Identify which cell holds the provided text, then report its [x, y] central coordinate. 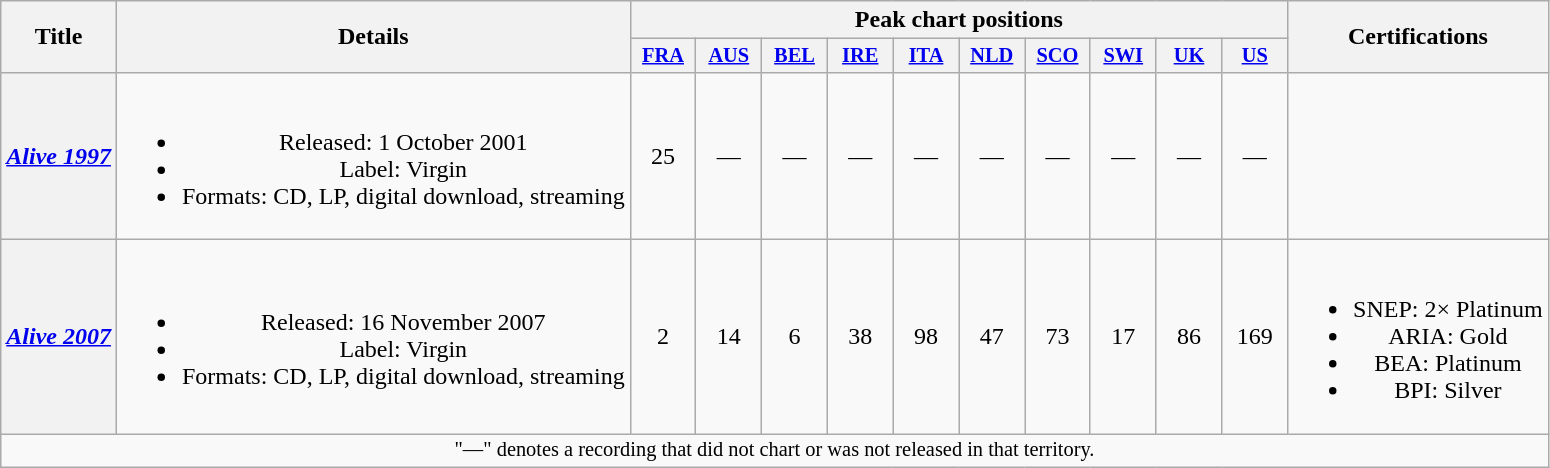
Peak chart positions [958, 20]
Certifications [1418, 37]
169 [1255, 337]
Alive 1997 [59, 156]
ITA [926, 56]
73 [1058, 337]
Details [373, 37]
SWI [1123, 56]
38 [860, 337]
US [1255, 56]
SNEP: 2× PlatinumARIA: GoldBEA: PlatinumBPI: Silver [1418, 337]
IRE [860, 56]
SCO [1058, 56]
17 [1123, 337]
NLD [992, 56]
BEL [795, 56]
Released: 1 October 2001 Label: VirginFormats: CD, LP, digital download, streaming [373, 156]
2 [663, 337]
47 [992, 337]
6 [795, 337]
AUS [729, 56]
Title [59, 37]
14 [729, 337]
86 [1189, 337]
98 [926, 337]
"—" denotes a recording that did not chart or was not released in that territory. [774, 451]
Alive 2007 [59, 337]
FRA [663, 56]
Released: 16 November 2007 Label: VirginFormats: CD, LP, digital download, streaming [373, 337]
UK [1189, 56]
25 [663, 156]
